Determine the [X, Y] coordinate at the center of the cell enclosing the given text.  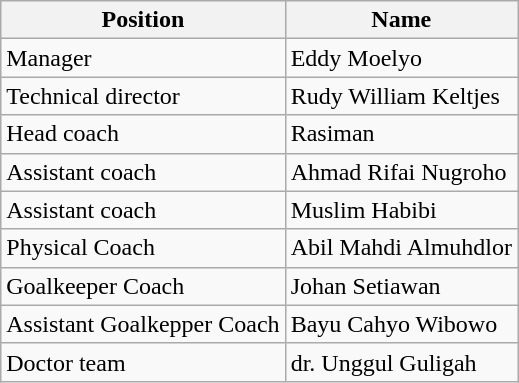
Rudy William Keltjes [401, 96]
Technical director [143, 96]
Position [143, 20]
Muslim Habibi [401, 210]
Name [401, 20]
Goalkeeper Coach [143, 286]
Doctor team [143, 362]
Ahmad Rifai Nugroho [401, 172]
Bayu Cahyo Wibowo [401, 324]
Abil Mahdi Almuhdlor [401, 248]
Eddy Moelyo [401, 58]
Johan Setiawan [401, 286]
Manager [143, 58]
Head coach [143, 134]
Physical Coach [143, 248]
Assistant Goalkepper Coach [143, 324]
Rasiman [401, 134]
dr. Unggul Guligah [401, 362]
